For the text-containing cell, return its midpoint in (x, y) coordinate format. 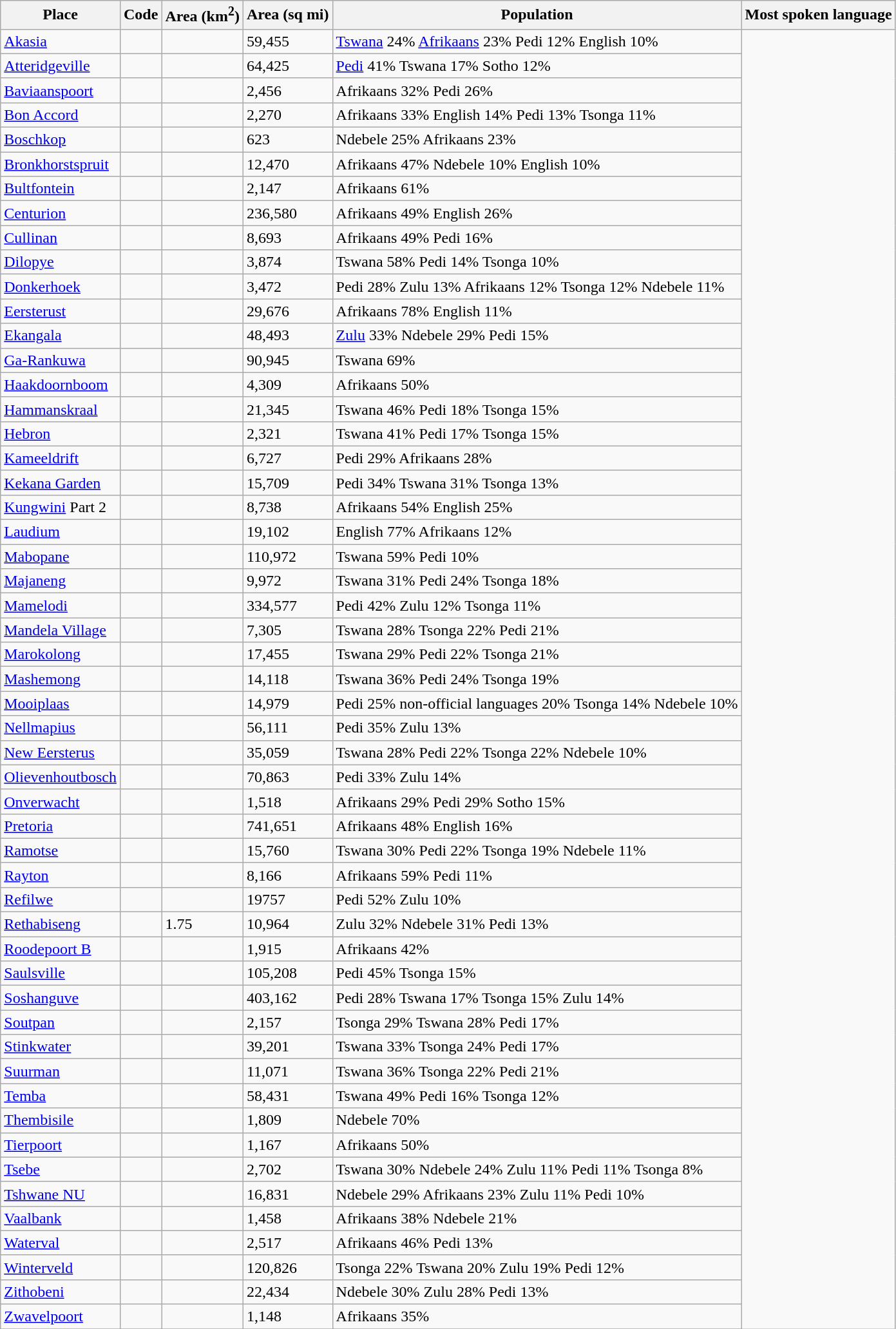
Kameeldrift (61, 458)
Centurion (61, 213)
Rethabiseng (61, 924)
Tswana 30% Ndebele 24% Zulu 11% Pedi 11% Tsonga 8% (537, 1169)
Area (km2) (202, 15)
334,577 (287, 606)
Population (537, 15)
Afrikaans 33% English 14% Pedi 13% Tsonga 11% (537, 115)
Pedi 35% Zulu 13% (537, 728)
1,148 (287, 1317)
1,809 (287, 1120)
Pedi 41% Tswana 17% Sotho 12% (537, 66)
Pedi 33% Zulu 14% (537, 777)
1,458 (287, 1218)
Refilwe (61, 899)
Tswana 46% Pedi 18% Tsonga 15% (537, 409)
Ga-Rankuwa (61, 360)
Tsonga 29% Tswana 28% Pedi 17% (537, 1022)
Roodepoort B (61, 949)
Waterval (61, 1243)
Zulu 32% Ndebele 31% Pedi 13% (537, 924)
105,208 (287, 973)
Pedi 29% Afrikaans 28% (537, 458)
Area (sq mi) (287, 15)
35,059 (287, 752)
Pedi 34% Tswana 31% Tsonga 13% (537, 483)
623 (287, 140)
29,676 (287, 311)
Afrikaans 29% Pedi 29% Sotho 15% (537, 801)
Tswana 31% Pedi 24% Tsonga 18% (537, 581)
Most spoken language (818, 15)
Place (61, 15)
2,270 (287, 115)
Tswana 29% Pedi 22% Tsonga 21% (537, 655)
22,434 (287, 1292)
39,201 (287, 1047)
14,118 (287, 679)
Pretoria (61, 826)
Tswana 49% Pedi 16% Tsonga 12% (537, 1096)
Pedi 42% Zulu 12% Tsonga 11% (537, 606)
Bultfontein (61, 189)
236,580 (287, 213)
Zwavelpoort (61, 1317)
741,651 (287, 826)
Hammanskraal (61, 409)
59,455 (287, 41)
Afrikaans 32% Pedi 26% (537, 90)
Zithobeni (61, 1292)
2,517 (287, 1243)
Stinkwater (61, 1047)
Bronkhorstspruit (61, 164)
Tswana 59% Pedi 10% (537, 557)
90,945 (287, 360)
Donkerhoek (61, 287)
Tswana 36% Tsonga 22% Pedi 21% (537, 1071)
Thembisile (61, 1120)
Nellmapius (61, 728)
Onverwacht (61, 801)
19,102 (287, 532)
Marokolong (61, 655)
8,166 (287, 875)
Tswana 28% Pedi 22% Tsonga 22% Ndebele 10% (537, 752)
2,147 (287, 189)
Hebron (61, 434)
15,709 (287, 483)
Vaalbank (61, 1218)
Akasia (61, 41)
Soshanguve (61, 998)
Mashemong (61, 679)
Kekana Garden (61, 483)
Temba (61, 1096)
Olievenhoutbosch (61, 777)
Tswana 69% (537, 360)
3,874 (287, 262)
Pedi 25% non-official languages 20% Tsonga 14% Ndebele 10% (537, 703)
403,162 (287, 998)
Ndebele 30% Zulu 28% Pedi 13% (537, 1292)
New Eersterus (61, 752)
Mandela Village (61, 630)
Afrikaans 59% Pedi 11% (537, 875)
Afrikaans 38% Ndebele 21% (537, 1218)
Dilopye (61, 262)
10,964 (287, 924)
Atteridgeville (61, 66)
17,455 (287, 655)
56,111 (287, 728)
Suurman (61, 1071)
Afrikaans 54% English 25% (537, 507)
Afrikaans 48% English 16% (537, 826)
Ekangala (61, 336)
Afrikaans 46% Pedi 13% (537, 1243)
Tsonga 22% Tswana 20% Zulu 19% Pedi 12% (537, 1267)
Tswana 36% Pedi 24% Tsonga 19% (537, 679)
64,425 (287, 66)
12,470 (287, 164)
8,693 (287, 238)
2,702 (287, 1169)
Afrikaans 49% English 26% (537, 213)
Haakdoornboom (61, 385)
48,493 (287, 336)
58,431 (287, 1096)
Afrikaans 47% Ndebele 10% English 10% (537, 164)
1,915 (287, 949)
Bon Accord (61, 115)
Tswana 28% Tsonga 22% Pedi 21% (537, 630)
Ndebele 29% Afrikaans 23% Zulu 11% Pedi 10% (537, 1194)
Afrikaans 35% (537, 1317)
120,826 (287, 1267)
Majaneng (61, 581)
Tswana 24% Afrikaans 23% Pedi 12% English 10% (537, 41)
Winterveld (61, 1267)
Tswana 58% Pedi 14% Tsonga 10% (537, 262)
Pedi 28% Tswana 17% Tsonga 15% Zulu 14% (537, 998)
11,071 (287, 1071)
Afrikaans 49% Pedi 16% (537, 238)
Tswana 33% Tsonga 24% Pedi 17% (537, 1047)
Baviaanspoort (61, 90)
Pedi 28% Zulu 13% Afrikaans 12% Tsonga 12% Ndebele 11% (537, 287)
Tshwane NU (61, 1194)
Soutpan (61, 1022)
Mabopane (61, 557)
16,831 (287, 1194)
Afrikaans 42% (537, 949)
Code (140, 15)
19757 (287, 899)
Rayton (61, 875)
110,972 (287, 557)
Afrikaans 78% English 11% (537, 311)
Pedi 45% Tsonga 15% (537, 973)
Ndebele 25% Afrikaans 23% (537, 140)
Mooiplaas (61, 703)
Mamelodi (61, 606)
1,167 (287, 1145)
Kungwini Part 2 (61, 507)
Tswana 30% Pedi 22% Tsonga 19% Ndebele 11% (537, 850)
9,972 (287, 581)
Tierpoort (61, 1145)
Afrikaans 61% (537, 189)
15,760 (287, 850)
Laudium (61, 532)
Ndebele 70% (537, 1120)
70,863 (287, 777)
Cullinan (61, 238)
3,472 (287, 287)
1,518 (287, 801)
2,321 (287, 434)
21,345 (287, 409)
Saulsville (61, 973)
Ramotse (61, 850)
Zulu 33% Ndebele 29% Pedi 15% (537, 336)
Pedi 52% Zulu 10% (537, 899)
Boschkop (61, 140)
2,157 (287, 1022)
4,309 (287, 385)
7,305 (287, 630)
1.75 (202, 924)
Tsebe (61, 1169)
Tswana 41% Pedi 17% Tsonga 15% (537, 434)
2,456 (287, 90)
English 77% Afrikaans 12% (537, 532)
8,738 (287, 507)
Eersterust (61, 311)
6,727 (287, 458)
14,979 (287, 703)
